Provide the [X, Y] coordinate of the cell's center where the given text is located.  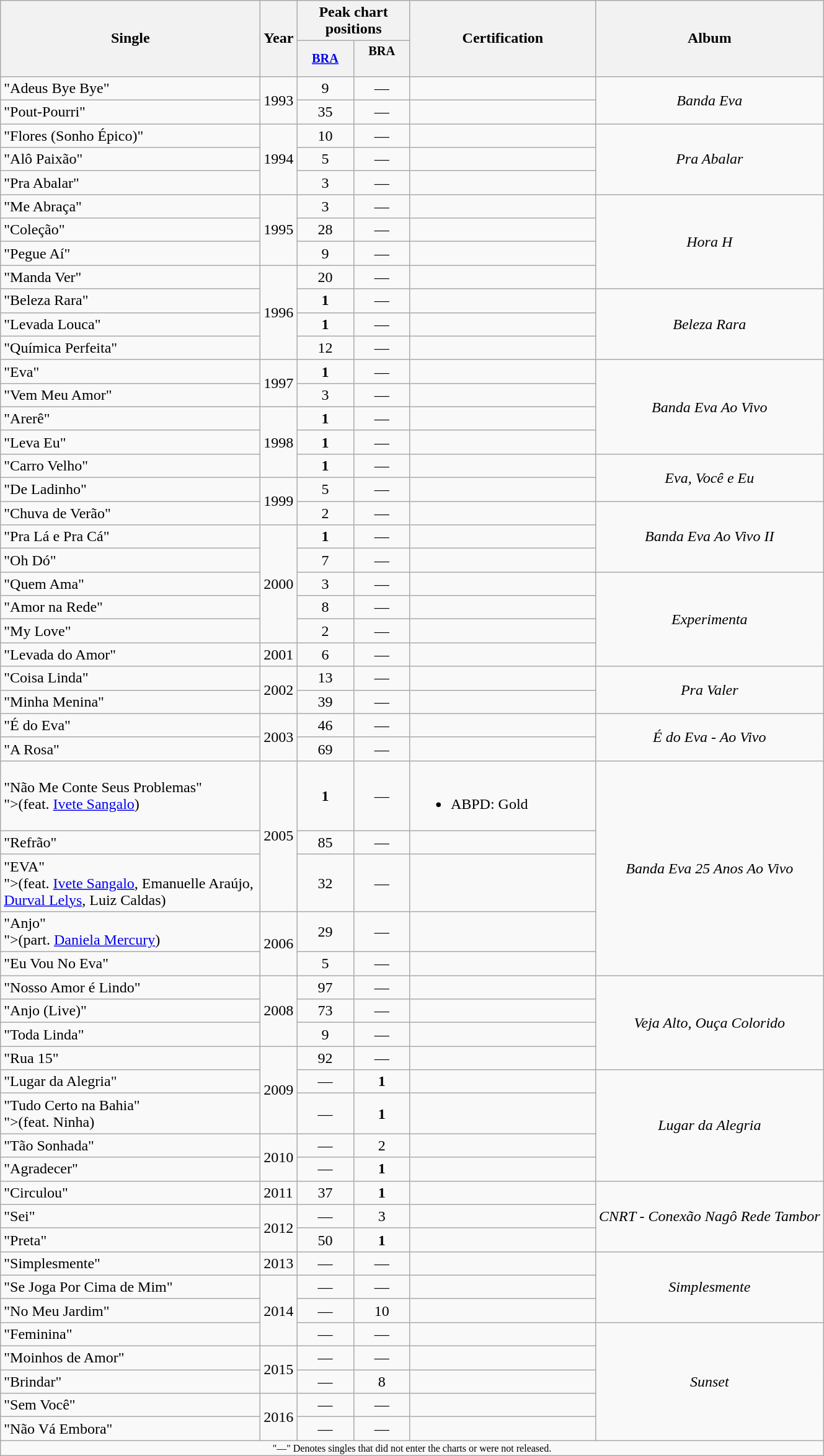
"—" Denotes singles that did not enter the charts or were not released. [412, 1448]
"Tão Sonhada" [130, 1145]
1997 [279, 383]
2013 [279, 1263]
É do Eva - Ao Vivo [709, 737]
69 [325, 749]
"Preta" [130, 1240]
"Toda Linda" [130, 1035]
"Arerê" [130, 418]
"Pra Lá e Pra Cá" [130, 537]
"Anjo"">(part. Daniela Mercury) [130, 931]
"Minha Menina" [130, 702]
"Eva" [130, 371]
2016 [279, 1417]
"Leva Eu" [130, 442]
Sunset [709, 1381]
2008 [279, 1011]
"Refrão" [130, 842]
"É do Eva" [130, 725]
"Beleza Rara" [130, 301]
2012 [279, 1228]
"Chuva de Verão" [130, 513]
"Rua 15" [130, 1058]
97 [325, 987]
"Tudo Certo na Bahia"">(feat. Ninha) [130, 1113]
CNRT - Conexão Nagô Rede Tambor [709, 1216]
"Brindar" [130, 1382]
"Flores (Sonho Épico)" [130, 136]
"Química Perfeita" [130, 348]
37 [325, 1193]
2000 [279, 584]
Single [130, 38]
1995 [279, 230]
"EVA"">(feat. Ivete Sangalo, Emanuelle Araújo, Durval Lelys, Luiz Caldas) [130, 883]
1999 [279, 501]
"Adeus Bye Bye" [130, 88]
"Circulou" [130, 1193]
"Vem Meu Amor" [130, 395]
85 [325, 842]
2006 [279, 943]
"Manda Ver" [130, 277]
2001 [279, 655]
7 [325, 560]
"Simplesmente" [130, 1263]
"Sem Você" [130, 1405]
"Moinhos de Amor" [130, 1358]
"Nosso Amor é Lindo" [130, 987]
2003 [279, 737]
Banda Eva 25 Anos Ao Vivo [709, 868]
"Coisa Linda" [130, 678]
"Lugar da Alegria" [130, 1082]
"Agradecer" [130, 1169]
Album [709, 38]
"Sei" [130, 1216]
Veja Alto, Ouça Colorido [709, 1023]
2014 [279, 1310]
92 [325, 1058]
Experimenta [709, 619]
Certification [502, 38]
"De Ladinho" [130, 490]
2002 [279, 690]
"Feminina" [130, 1334]
"Pout-Pourri" [130, 112]
"A Rosa" [130, 749]
50 [325, 1240]
"Levada do Amor" [130, 655]
Hora H [709, 242]
Simplesmente [709, 1287]
28 [325, 230]
Banda Eva [709, 100]
32 [325, 883]
1998 [279, 442]
6 [325, 655]
2005 [279, 836]
Pra Valer [709, 690]
Year [279, 38]
"Pra Abalar" [130, 183]
1993 [279, 100]
46 [325, 725]
"My Love" [130, 631]
"Oh Dó" [130, 560]
2009 [279, 1090]
"No Meu Jardim" [130, 1310]
"Não Vá Embora" [130, 1429]
2015 [279, 1370]
1994 [279, 159]
"Eu Vou No Eva" [130, 964]
Lugar da Alegria [709, 1126]
"Se Joga Por Cima de Mim" [130, 1287]
13 [325, 678]
1996 [279, 312]
"Coleção" [130, 230]
Beleza Rara [709, 324]
2010 [279, 1157]
39 [325, 702]
29 [325, 931]
Peak chart positions [353, 21]
"Levada Louca" [130, 324]
12 [325, 348]
"Pegue Aí" [130, 254]
Banda Eva Ao Vivo [709, 407]
Eva, Você e Eu [709, 477]
Pra Abalar [709, 159]
73 [325, 1011]
"Amor na Rede" [130, 607]
"Carro Velho" [130, 465]
ABPD: Gold [502, 796]
"Me Abraça" [130, 206]
"Alô Paixão" [130, 159]
"Não Me Conte Seus Problemas"">(feat. Ivete Sangalo) [130, 796]
"Quem Ama" [130, 584]
35 [325, 112]
"Anjo (Live)" [130, 1011]
Banda Eva Ao Vivo II [709, 537]
20 [325, 277]
2011 [279, 1193]
